Extract the (x, y) coordinate from the center of the cell holding the provided text.  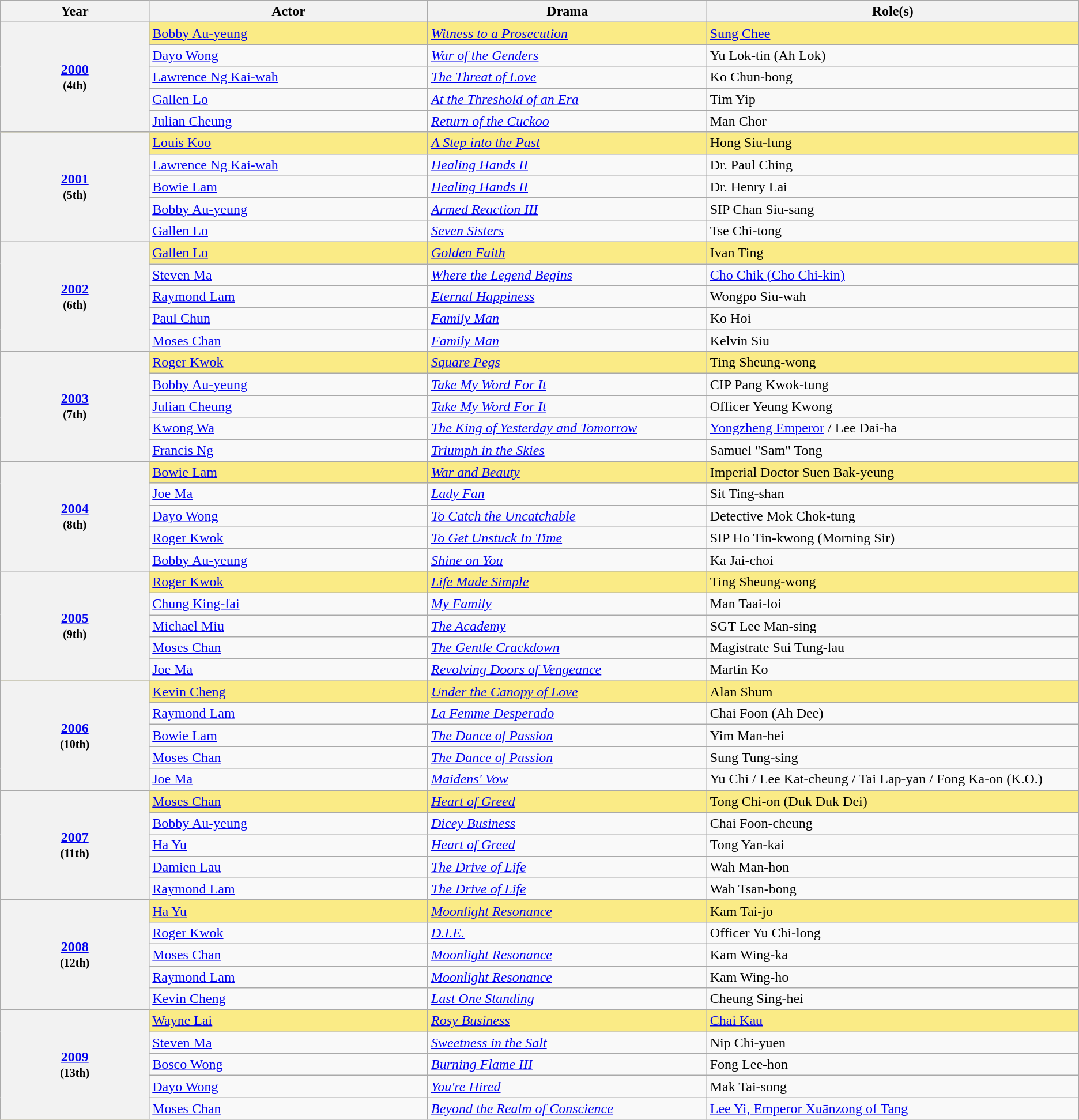
Ivan Ting (892, 252)
The King of Yesterday and Tomorrow (567, 428)
Kelvin Siu (892, 341)
Wah Man-hon (892, 867)
Kwong Wa (289, 428)
Dr. Paul Ching (892, 165)
Triumph in the Skies (567, 450)
Wayne Lai (289, 1021)
Revolving Doors of Vengeance (567, 670)
Dr. Henry Lai (892, 187)
The Academy (567, 625)
2002(6th) (75, 296)
Sung Tung-sing (892, 757)
Tse Chi-tong (892, 231)
Year (75, 12)
2005(9th) (75, 625)
Mak Tai-song (892, 1087)
Imperial Doctor Suen Bak-yeung (892, 472)
To Catch the Uncatchable (567, 516)
CIP Pang Kwok-tung (892, 384)
Life Made Simple (567, 582)
Ko Chun-bong (892, 77)
War and Beauty (567, 472)
Martin Ko (892, 670)
Lee Yi, Emperor Xuānzong of Tang (892, 1108)
2000(4th) (75, 77)
Kam Wing-ho (892, 977)
Nip Chi-yuen (892, 1043)
2008(12th) (75, 955)
La Femme Desperado (567, 714)
Cho Chik (Cho Chi-kin) (892, 275)
Cheung Sing-hei (892, 999)
Wah Tsan-bong (892, 889)
To Get Unstuck In Time (567, 538)
Kam Tai-jo (892, 911)
Paul Chun (289, 319)
Fong Lee-hon (892, 1065)
Man Chor (892, 121)
Tong Yan-kai (892, 845)
2009(13th) (75, 1065)
2007(11th) (75, 845)
Tong Chi-on (Duk Duk Dei) (892, 801)
Seven Sisters (567, 231)
Tim Yip (892, 99)
Drama (567, 12)
Witness to a Prosecution (567, 33)
Beyond the Realm of Conscience (567, 1108)
2003(7th) (75, 406)
Alan Shum (892, 692)
Last One Standing (567, 999)
At the Threshold of an Era (567, 99)
Dicey Business (567, 823)
The Threat of Love (567, 77)
Return of the Cuckoo (567, 121)
Yu Chi / Lee Kat-cheung / Tai Lap-yan / Fong Ka-on (K.O.) (892, 779)
Detective Mok Chok-tung (892, 516)
Actor (289, 12)
Wongpo Siu-wah (892, 297)
Where the Legend Begins (567, 275)
Shine on You (567, 560)
The Gentle Crackdown (567, 648)
SIP Chan Siu-sang (892, 209)
Bosco Wong (289, 1065)
You're Hired (567, 1087)
Eternal Happiness (567, 297)
Officer Yu Chi-long (892, 933)
Sweetness in the Salt (567, 1043)
A Step into the Past (567, 143)
Sit Ting-shan (892, 494)
Rosy Business (567, 1021)
D.I.E. (567, 933)
Kam Wing-ka (892, 955)
Armed Reaction III (567, 209)
Yongzheng Emperor / Lee Dai-ha (892, 428)
Lady Fan (567, 494)
Burning Flame III (567, 1065)
Officer Yeung Kwong (892, 406)
Chai Kau (892, 1021)
Chung King-fai (289, 604)
2004(8th) (75, 516)
Hong Siu-lung (892, 143)
Ka Jai-choi (892, 560)
My Family (567, 604)
Yu Lok-tin (Ah Lok) (892, 55)
Yim Man-hei (892, 736)
Michael Miu (289, 625)
War of the Genders (567, 55)
Chai Foon (Ah Dee) (892, 714)
2006 (10th) (75, 736)
Francis Ng (289, 450)
Maidens' Vow (567, 779)
Damien Lau (289, 867)
Role(s) (892, 12)
Sung Chee (892, 33)
Magistrate Sui Tung-lau (892, 648)
Louis Koo (289, 143)
SIP Ho Tin-kwong (Morning Sir) (892, 538)
Under the Canopy of Love (567, 692)
Chai Foon-cheung (892, 823)
Samuel "Sam" Tong (892, 450)
2001(5th) (75, 187)
SGT Lee Man-sing (892, 625)
Square Pegs (567, 363)
Golden Faith (567, 252)
Ko Hoi (892, 319)
Man Taai-loi (892, 604)
